From the cell containing the given text, extract its center point as (x, y) coordinate. 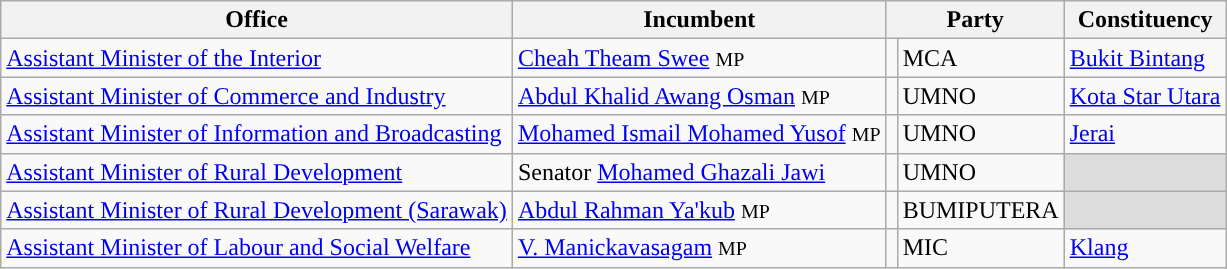
Senator Mohamed Ghazali Jawi (699, 172)
Assistant Minister of Commerce and Industry (257, 96)
Office (257, 20)
Cheah Theam Swee MP (699, 58)
Bukit Bintang (1145, 58)
Abdul Khalid Awang Osman MP (699, 96)
Incumbent (699, 20)
Abdul Rahman Ya'kub MP (699, 210)
Klang (1145, 248)
Constituency (1145, 20)
V. Manickavasagam MP (699, 248)
Party (975, 20)
MCA (980, 58)
BUMIPUTERA (980, 210)
Assistant Minister of Information and Broadcasting (257, 134)
Kota Star Utara (1145, 96)
Mohamed Ismail Mohamed Yusof MP (699, 134)
Assistant Minister of Labour and Social Welfare (257, 248)
Assistant Minister of Rural Development (257, 172)
Assistant Minister of the Interior (257, 58)
Assistant Minister of Rural Development (Sarawak) (257, 210)
Jerai (1145, 134)
MIC (980, 248)
